Detect which cell encompasses the target text, then output its (x, y) center coordinate. 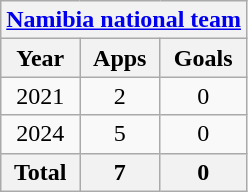
Goals (204, 58)
2 (120, 96)
Year (40, 58)
Apps (120, 58)
2024 (40, 134)
Total (40, 172)
7 (120, 172)
5 (120, 134)
Namibia national team (124, 20)
2021 (40, 96)
